Determine the [x, y] coordinate at the center of the cell enclosing the given text.  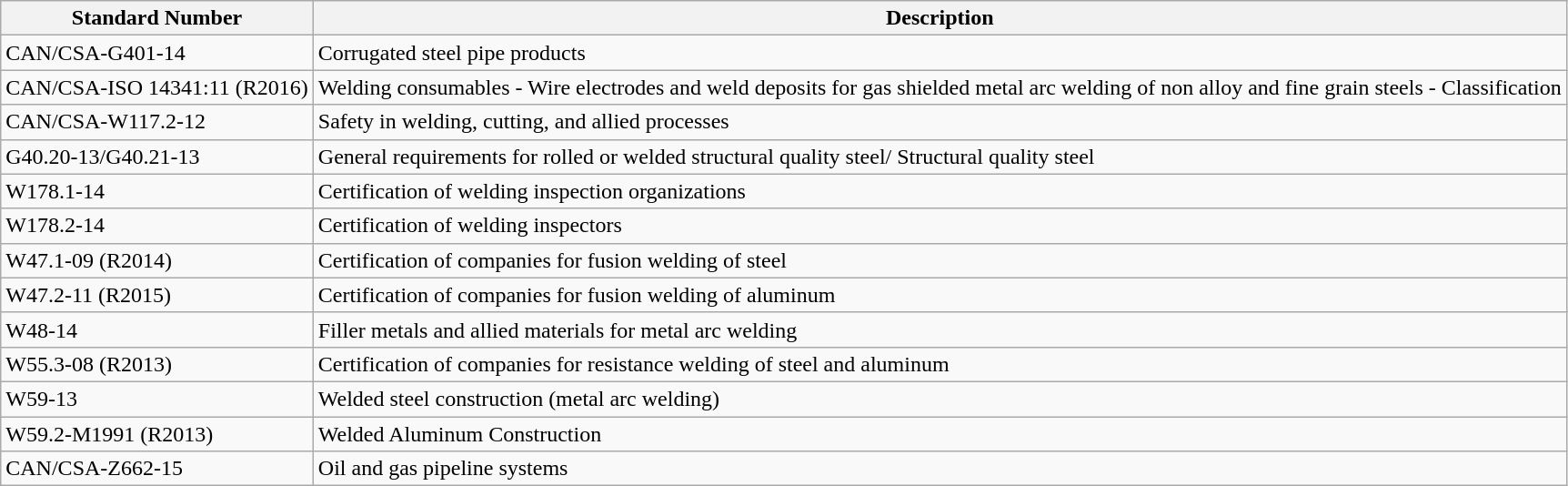
Certification of welding inspection organizations [940, 191]
General requirements for rolled or welded structural quality steel/ Structural quality steel [940, 157]
Certification of companies for fusion welding of aluminum [940, 295]
Filler metals and allied materials for metal arc welding [940, 329]
CAN/CSA-W117.2-12 [157, 122]
CAN/CSA-Z662-15 [157, 469]
Welded Aluminum Construction [940, 434]
Certification of companies for fusion welding of steel [940, 260]
W47.1-09 (R2014) [157, 260]
W178.1-14 [157, 191]
W48-14 [157, 329]
G40.20-13/G40.21-13 [157, 157]
Corrugated steel pipe products [940, 53]
Certification of welding inspectors [940, 226]
W59-13 [157, 399]
Welding consumables - Wire electrodes and weld deposits for gas shielded metal arc welding of non alloy and fine grain steels - Classification [940, 87]
Standard Number [157, 18]
W55.3-08 (R2013) [157, 364]
Welded steel construction (metal arc welding) [940, 399]
W59.2-M1991 (R2013) [157, 434]
W178.2-14 [157, 226]
Certification of companies for resistance welding of steel and aluminum [940, 364]
Safety in welding, cutting, and allied processes [940, 122]
Oil and gas pipeline systems [940, 469]
CAN/CSA-ISO 14341:11 (R2016) [157, 87]
Description [940, 18]
W47.2-11 (R2015) [157, 295]
CAN/CSA-G401-14 [157, 53]
